Detect which cell encompasses the target text, then output its [X, Y] center coordinate. 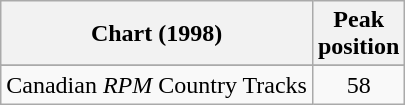
Peakposition [358, 34]
58 [358, 85]
Chart (1998) [157, 34]
Canadian RPM Country Tracks [157, 85]
